Return (X, Y) of the center of cell containing provided text 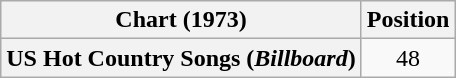
Chart (1973) (181, 20)
US Hot Country Songs (Billboard) (181, 58)
Position (408, 20)
48 (408, 58)
